Find where the given text appears and provide that cell's center as (x, y) coordinate. 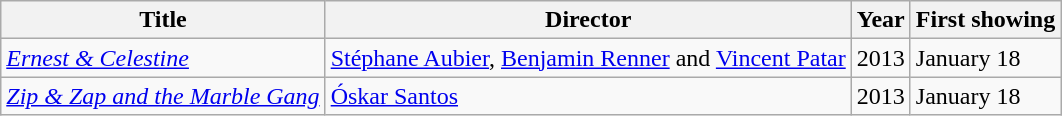
Stéphane Aubier, Benjamin Renner and Vincent Patar (588, 58)
Zip & Zap and the Marble Gang (163, 96)
Title (163, 20)
Ernest & Celestine (163, 58)
Óskar Santos (588, 96)
First showing (985, 20)
Director (588, 20)
Year (880, 20)
